From the cell containing the given text, extract its center point as [X, Y] coordinate. 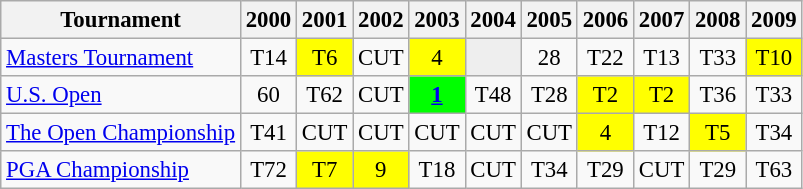
2002 [381, 20]
2004 [493, 20]
PGA Championship [121, 170]
T10 [774, 58]
T63 [774, 170]
T18 [437, 170]
9 [381, 170]
T36 [718, 95]
The Open Championship [121, 133]
60 [268, 95]
T13 [661, 58]
T62 [325, 95]
T14 [268, 58]
2000 [268, 20]
2006 [605, 20]
T12 [661, 133]
2003 [437, 20]
T72 [268, 170]
U.S. Open [121, 95]
Masters Tournament [121, 58]
T5 [718, 133]
Tournament [121, 20]
28 [549, 58]
2007 [661, 20]
T41 [268, 133]
1 [437, 95]
2005 [549, 20]
T48 [493, 95]
T22 [605, 58]
2008 [718, 20]
2009 [774, 20]
T7 [325, 170]
T28 [549, 95]
2001 [325, 20]
T6 [325, 58]
